From the cell containing the given text, extract its center point as [x, y] coordinate. 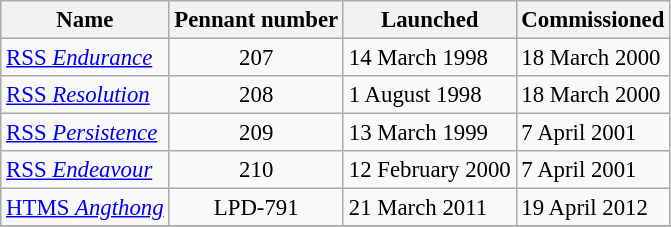
207 [256, 58]
LPD-791 [256, 208]
RSS Endeavour [85, 170]
RSS Endurance [85, 58]
HTMS Angthong [85, 208]
21 March 2011 [430, 208]
Commissioned [593, 20]
RSS Persistence [85, 133]
12 February 2000 [430, 170]
Name [85, 20]
RSS Resolution [85, 95]
210 [256, 170]
Launched [430, 20]
13 March 1999 [430, 133]
1 August 1998 [430, 95]
14 March 1998 [430, 58]
19 April 2012 [593, 208]
208 [256, 95]
209 [256, 133]
Pennant number [256, 20]
